Provide the [x, y] coordinate of the cell's center where the given text is located.  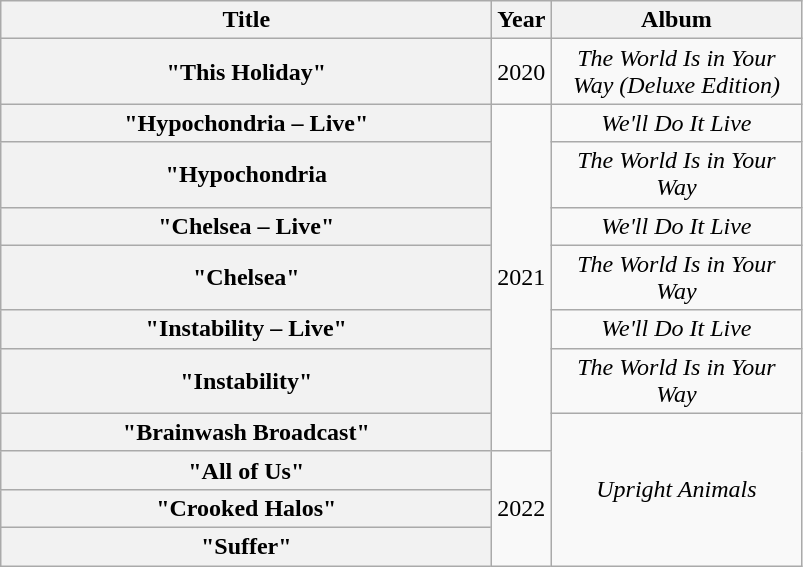
"Instability" [246, 380]
"Hypochondria [246, 174]
2022 [522, 508]
"Hypochondria – Live" [246, 123]
2020 [522, 72]
"Brainwash Broadcast" [246, 432]
"Instability – Live" [246, 329]
"All of Us" [246, 470]
Title [246, 20]
"Chelsea – Live" [246, 226]
2021 [522, 278]
"This Holiday" [246, 72]
"Crooked Halos" [246, 508]
Year [522, 20]
"Chelsea" [246, 278]
The World Is in Your Way (Deluxe Edition) [676, 72]
"Suffer" [246, 546]
Album [676, 20]
Upright Animals [676, 489]
